Search for the cell housing the specified text and yield its [X, Y] center coordinate. 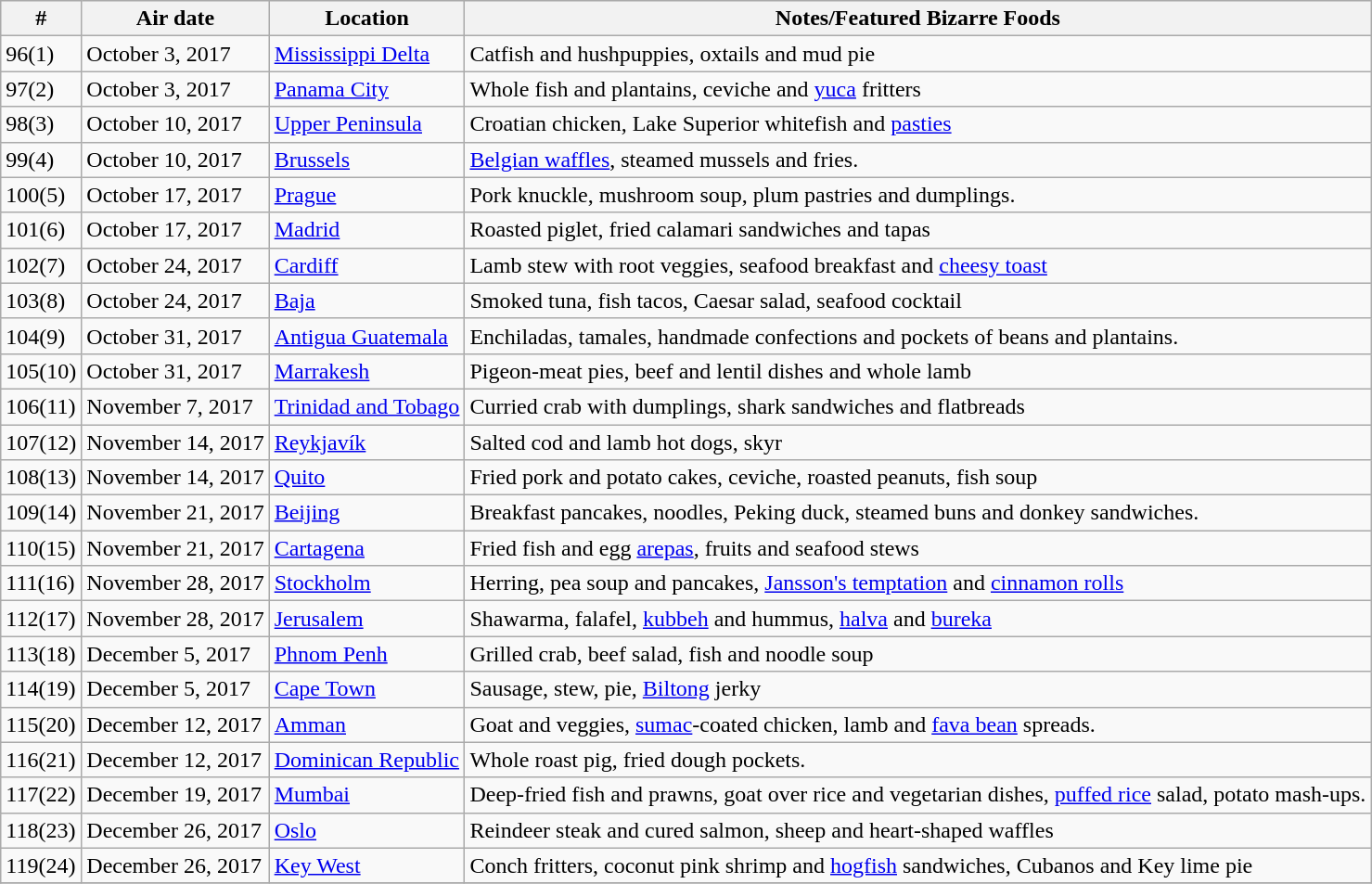
119(24) [41, 865]
December 19, 2017 [175, 795]
Belgian waffles, steamed mussels and fries. [918, 160]
105(10) [41, 371]
Cardiff [367, 265]
Quito [367, 478]
110(15) [41, 548]
Panama City [367, 89]
Enchiladas, tamales, handmade confections and pockets of beans and plantains. [918, 336]
111(16) [41, 583]
Madrid [367, 230]
Catfish and hushpuppies, oxtails and mud pie [918, 54]
Notes/Featured Bizarre Foods [918, 19]
Croatian chicken, Lake Superior whitefish and pasties [918, 124]
Upper Peninsula [367, 124]
Brussels [367, 160]
Beijing [367, 513]
November 7, 2017 [175, 406]
Stockholm [367, 583]
Jerusalem [367, 619]
Mississippi Delta [367, 54]
104(9) [41, 336]
Salted cod and lamb hot dogs, skyr [918, 442]
Dominican Republic [367, 760]
114(19) [41, 689]
96(1) [41, 54]
108(13) [41, 478]
Antigua Guatemala [367, 336]
116(21) [41, 760]
Amman [367, 724]
Air date [175, 19]
Shawarma, falafel, kubbeh and hummus, halva and bureka [918, 619]
Location [367, 19]
100(5) [41, 195]
Deep-fried fish and prawns, goat over rice and vegetarian dishes, puffed rice salad, potato mash-ups. [918, 795]
Herring, pea soup and pancakes, Jansson's temptation and cinnamon rolls [918, 583]
Pigeon-meat pies, beef and lentil dishes and whole lamb [918, 371]
103(8) [41, 301]
Cape Town [367, 689]
Fried fish and egg arepas, fruits and seafood stews [918, 548]
Phnom Penh [367, 654]
Conch fritters, coconut pink shrimp and hogfish sandwiches, Cubanos and Key lime pie [918, 865]
97(2) [41, 89]
Goat and veggies, sumac-coated chicken, lamb and fava bean spreads. [918, 724]
Whole roast pig, fried dough pockets. [918, 760]
113(18) [41, 654]
Key West [367, 865]
112(17) [41, 619]
Whole fish and plantains, ceviche and yuca fritters [918, 89]
Curried crab with dumplings, shark sandwiches and flatbreads [918, 406]
Oslo [367, 830]
Baja [367, 301]
Cartagena [367, 548]
Pork knuckle, mushroom soup, plum pastries and dumplings. [918, 195]
109(14) [41, 513]
106(11) [41, 406]
98(3) [41, 124]
101(6) [41, 230]
117(22) [41, 795]
115(20) [41, 724]
Mumbai [367, 795]
107(12) [41, 442]
Fried pork and potato cakes, ceviche, roasted peanuts, fish soup [918, 478]
102(7) [41, 265]
Smoked tuna, fish tacos, Caesar salad, seafood cocktail [918, 301]
Lamb stew with root veggies, seafood breakfast and cheesy toast [918, 265]
Roasted piglet, fried calamari sandwiches and tapas [918, 230]
Sausage, stew, pie, Biltong jerky [918, 689]
Reindeer steak and cured salmon, sheep and heart-shaped waffles [918, 830]
Reykjavík [367, 442]
Marrakesh [367, 371]
# [41, 19]
99(4) [41, 160]
Grilled crab, beef salad, fish and noodle soup [918, 654]
Trinidad and Tobago [367, 406]
Breakfast pancakes, noodles, Peking duck, steamed buns and donkey sandwiches. [918, 513]
Prague [367, 195]
118(23) [41, 830]
